Detect which cell encompasses the target text, then output its [X, Y] center coordinate. 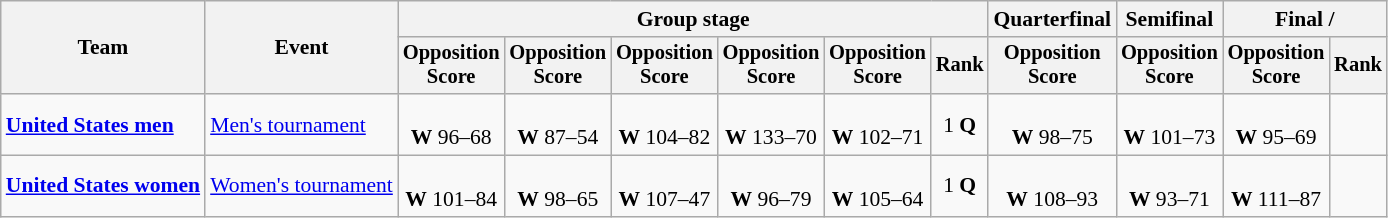
W 93–71 [1170, 186]
Group stage [694, 19]
W 98–65 [558, 186]
United States women [103, 186]
Final / [1305, 19]
Semifinal [1170, 19]
W 95–69 [1276, 124]
W 102–71 [878, 124]
W 96–68 [452, 124]
W 96–79 [772, 186]
W 87–54 [558, 124]
Women's tournament [302, 186]
Men's tournament [302, 124]
Quarterfinal [1052, 19]
United States men [103, 124]
W 98–75 [1052, 124]
W 107–47 [664, 186]
W 111–87 [1276, 186]
W 104–82 [664, 124]
W 101–73 [1170, 124]
Team [103, 48]
W 105–64 [878, 186]
W 101–84 [452, 186]
W 133–70 [772, 124]
W 108–93 [1052, 186]
Event [302, 48]
